For the text-containing cell, return its midpoint in [x, y] coordinate format. 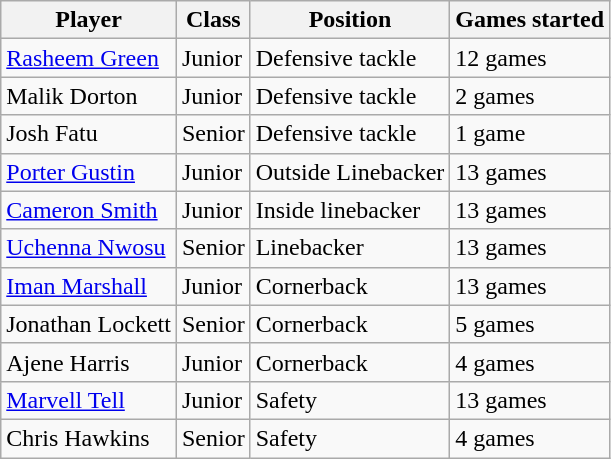
Inside linebacker [350, 210]
Chris Hawkins [89, 438]
Cameron Smith [89, 210]
Games started [530, 20]
2 games [530, 96]
Rasheem Green [89, 58]
Uchenna Nwosu [89, 248]
Class [213, 20]
Jonathan Lockett [89, 324]
Malik Dorton [89, 96]
Player [89, 20]
Marvell Tell [89, 400]
Iman Marshall [89, 286]
Linebacker [350, 248]
Josh Fatu [89, 134]
Position [350, 20]
Ajene Harris [89, 362]
12 games [530, 58]
1 game [530, 134]
Outside Linebacker [350, 172]
Porter Gustin [89, 172]
5 games [530, 324]
